From the cell containing the given text, extract its center point as [x, y] coordinate. 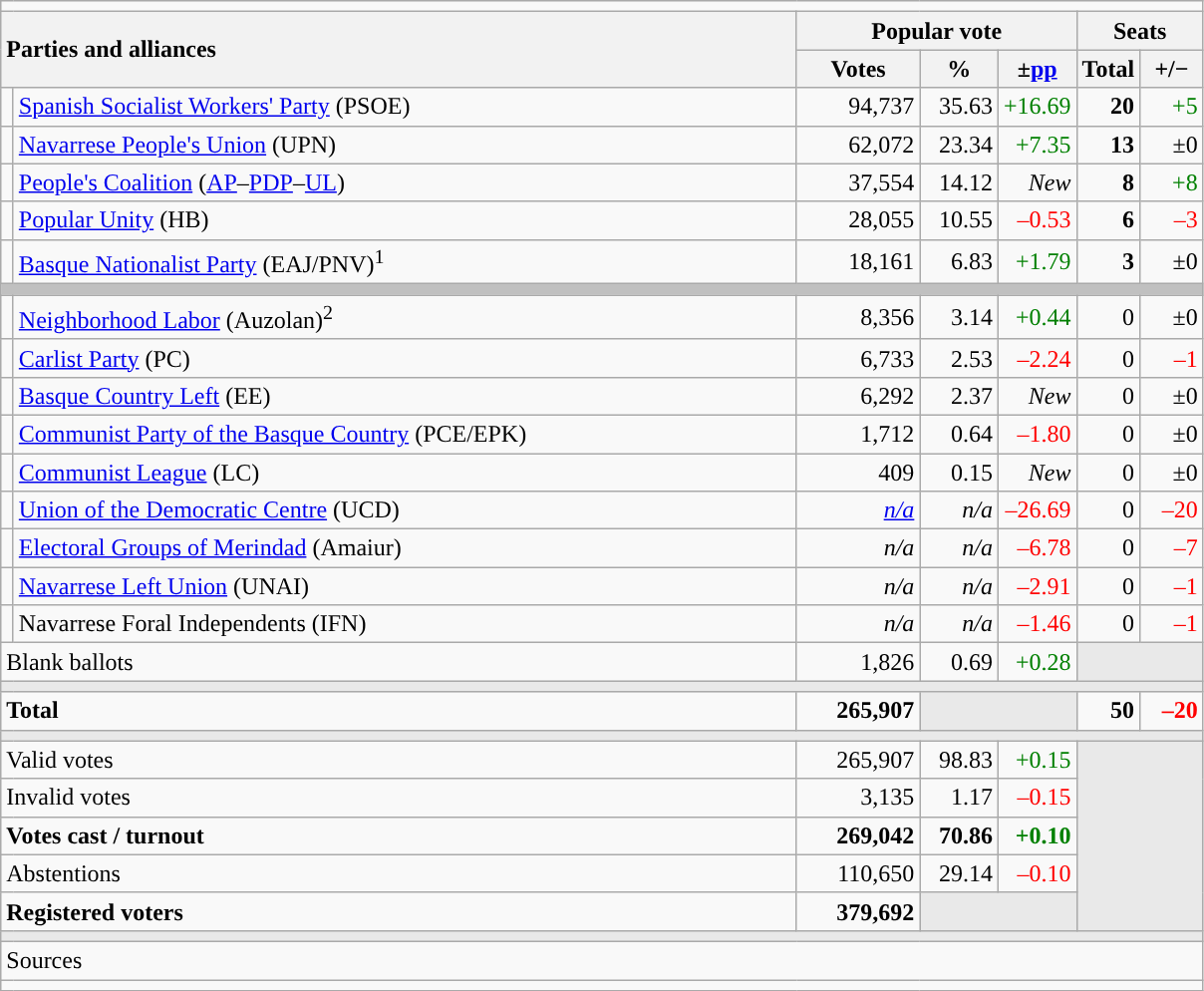
Valid votes [399, 760]
–26.69 [1037, 510]
Abstentions [399, 873]
62,072 [858, 145]
–1.46 [1037, 624]
–2.24 [1037, 358]
29.14 [959, 873]
Basque Nationalist Party (EAJ/PNV)1 [405, 261]
Neighborhood Labor (Auzolan)2 [405, 317]
+7.35 [1037, 145]
94,737 [858, 107]
Union of the Democratic Centre (UCD) [405, 510]
–3 [1172, 220]
Invalid votes [399, 798]
3.14 [959, 317]
Carlist Party (PC) [405, 358]
% [959, 69]
37,554 [858, 182]
+1.79 [1037, 261]
70.86 [959, 835]
Sources [602, 960]
+5 [1172, 107]
+/− [1172, 69]
8,356 [858, 317]
Parties and alliances [399, 50]
110,650 [858, 873]
35.63 [959, 107]
6 [1108, 220]
+0.44 [1037, 317]
–0.10 [1037, 873]
0.69 [959, 662]
Navarrese People's Union (UPN) [405, 145]
–0.53 [1037, 220]
3 [1108, 261]
28,055 [858, 220]
–0.15 [1037, 798]
Votes cast / turnout [399, 835]
Popular Unity (HB) [405, 220]
+16.69 [1037, 107]
Seats [1140, 31]
269,042 [858, 835]
8 [1108, 182]
2.37 [959, 396]
14.12 [959, 182]
379,692 [858, 911]
People's Coalition (AP–PDP–UL) [405, 182]
±pp [1037, 69]
13 [1108, 145]
20 [1108, 107]
6.83 [959, 261]
Communist Party of the Basque Country (PCE/EPK) [405, 434]
98.83 [959, 760]
–2.91 [1037, 586]
–6.78 [1037, 548]
10.55 [959, 220]
+0.10 [1037, 835]
1,712 [858, 434]
+0.28 [1037, 662]
Electoral Groups of Merindad (Amaiur) [405, 548]
50 [1108, 711]
Registered voters [399, 911]
Popular vote [937, 31]
409 [858, 473]
6,733 [858, 358]
3,135 [858, 798]
6,292 [858, 396]
0.64 [959, 434]
Votes [858, 69]
18,161 [858, 261]
0.15 [959, 473]
Blank ballots [399, 662]
Basque Country Left (EE) [405, 396]
Navarrese Foral Independents (IFN) [405, 624]
–1.80 [1037, 434]
+8 [1172, 182]
23.34 [959, 145]
1,826 [858, 662]
–7 [1172, 548]
Spanish Socialist Workers' Party (PSOE) [405, 107]
2.53 [959, 358]
1.17 [959, 798]
Communist League (LC) [405, 473]
Navarrese Left Union (UNAI) [405, 586]
+0.15 [1037, 760]
